Scan for the cell matching the given text and deliver its [x, y] coordinate at center. 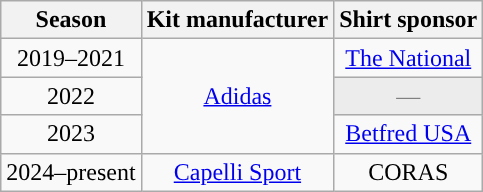
2024–present [71, 172]
2019–2021 [71, 58]
Adidas [238, 96]
Betfred USA [408, 134]
Capelli Sport [238, 172]
2023 [71, 134]
Shirt sponsor [408, 20]
The National [408, 58]
— [408, 96]
Season [71, 20]
Kit manufacturer [238, 20]
2022 [71, 96]
CORAS [408, 172]
